Determine the [x, y] coordinate at the center of the cell enclosing the given text.  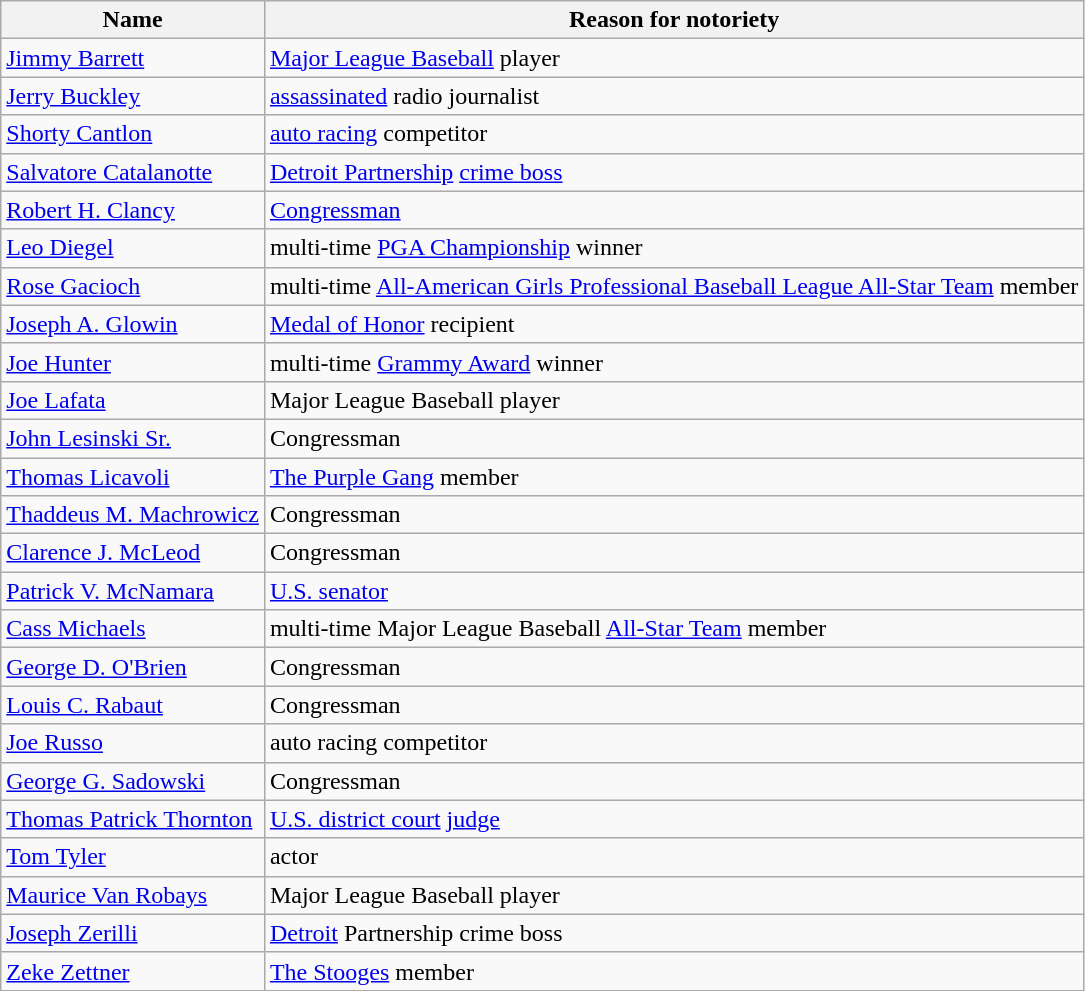
Shorty Cantlon [133, 134]
multi-time Major League Baseball All-Star Team member [674, 629]
Thaddeus M. Machrowicz [133, 515]
Thomas Patrick Thornton [133, 819]
Salvatore Catalanotte [133, 172]
Thomas Licavoli [133, 477]
Robert H. Clancy [133, 210]
Joe Hunter [133, 362]
Jerry Buckley [133, 96]
Name [133, 20]
Rose Gacioch [133, 286]
The Stooges member [674, 971]
U.S. district court judge [674, 819]
multi-time All-American Girls Professional Baseball League All-Star Team member [674, 286]
Reason for notoriety [674, 20]
George D. O'Brien [133, 667]
Medal of Honor recipient [674, 324]
Clarence J. McLeod [133, 553]
John Lesinski Sr. [133, 438]
Jimmy Barrett [133, 58]
multi-time Grammy Award winner [674, 362]
Leo Diegel [133, 248]
Patrick V. McNamara [133, 591]
Joseph Zerilli [133, 933]
The Purple Gang member [674, 477]
Tom Tyler [133, 857]
Joe Lafata [133, 400]
George G. Sadowski [133, 781]
Louis C. Rabaut [133, 705]
Joe Russo [133, 743]
actor [674, 857]
Zeke Zettner [133, 971]
multi-time PGA Championship winner [674, 248]
Cass Michaels [133, 629]
assassinated radio journalist [674, 96]
Maurice Van Robays [133, 895]
U.S. senator [674, 591]
Joseph A. Glowin [133, 324]
